Pinpoint the cell where the given text exists, returning its (X, Y) midpoint coordinate. 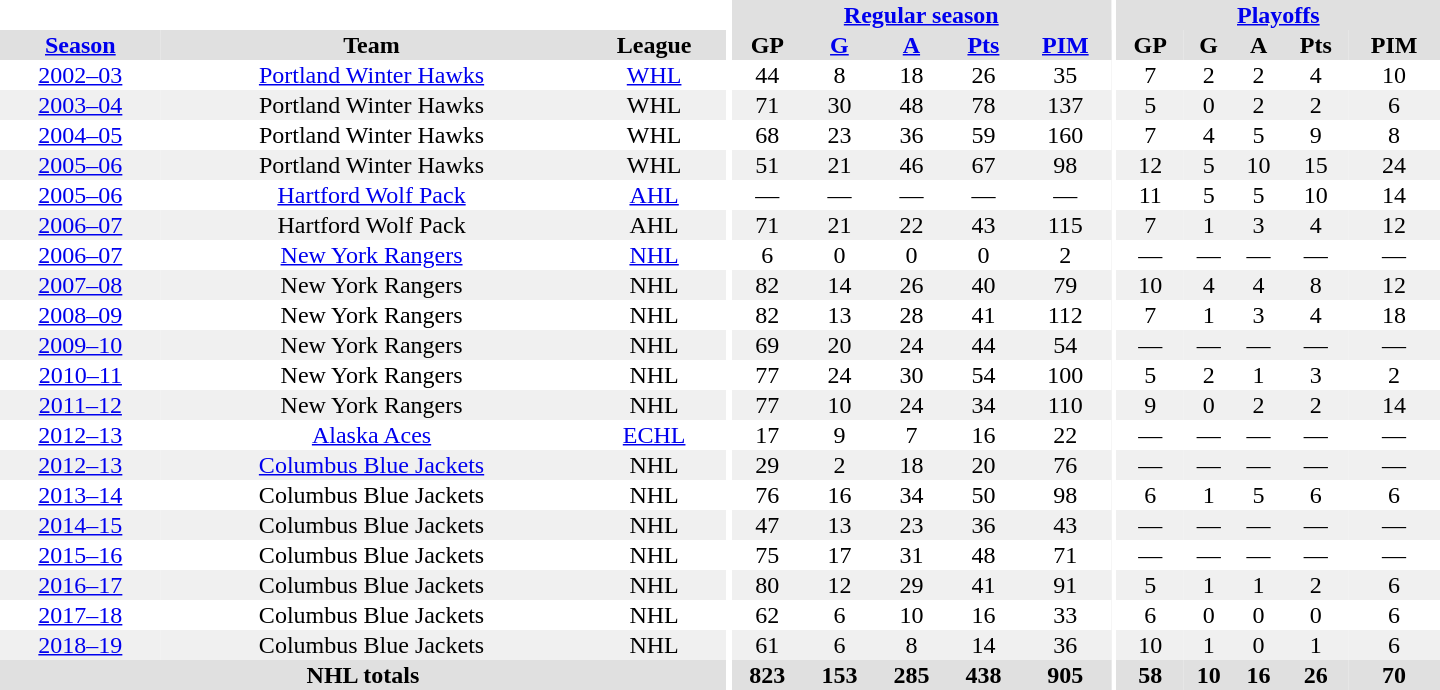
28 (911, 315)
91 (1065, 585)
Playoffs (1278, 15)
2010–11 (80, 375)
15 (1316, 165)
33 (1065, 615)
115 (1065, 225)
62 (767, 615)
58 (1150, 675)
2003–04 (80, 105)
2016–17 (80, 585)
153 (839, 675)
11 (1150, 195)
2014–15 (80, 525)
59 (983, 135)
70 (1394, 675)
100 (1065, 375)
2009–10 (80, 345)
75 (767, 555)
2007–08 (80, 285)
438 (983, 675)
46 (911, 165)
160 (1065, 135)
League (654, 45)
285 (911, 675)
137 (1065, 105)
ECHL (654, 435)
2011–12 (80, 405)
78 (983, 105)
31 (911, 555)
69 (767, 345)
2004–05 (80, 135)
79 (1065, 285)
Alaska Aces (372, 435)
NHL totals (363, 675)
51 (767, 165)
50 (983, 495)
40 (983, 285)
2002–03 (80, 75)
2008–09 (80, 315)
2013–14 (80, 495)
67 (983, 165)
112 (1065, 315)
905 (1065, 675)
35 (1065, 75)
Regular season (921, 15)
2017–18 (80, 615)
80 (767, 585)
823 (767, 675)
2018–19 (80, 645)
47 (767, 525)
110 (1065, 405)
Season (80, 45)
68 (767, 135)
61 (767, 645)
2015–16 (80, 555)
Team (372, 45)
